For the text-containing cell, return its midpoint in [x, y] coordinate format. 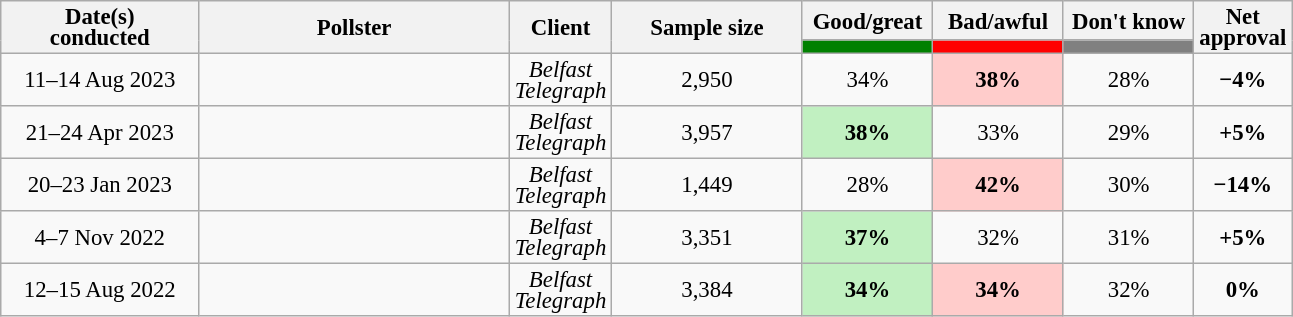
4–7 Nov 2022 [100, 238]
−14% [1243, 186]
Bad/awful [998, 20]
31% [1128, 238]
3,384 [708, 290]
20–23 Jan 2023 [100, 186]
11–14 Aug 2023 [100, 80]
Sample size [708, 28]
3,351 [708, 238]
42% [998, 186]
2,950 [708, 80]
12–15 Aug 2022 [100, 290]
−4% [1243, 80]
37% [868, 238]
33% [998, 132]
Net approval [1243, 28]
Good/great [868, 20]
1,449 [708, 186]
Don't know [1128, 20]
0% [1243, 290]
Client [560, 28]
30% [1128, 186]
29% [1128, 132]
Pollster [354, 28]
21–24 Apr 2023 [100, 132]
Date(s)conducted [100, 28]
3,957 [708, 132]
